For the text-containing cell, return its midpoint in [x, y] coordinate format. 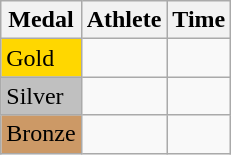
Silver [41, 96]
Gold [41, 58]
Medal [41, 20]
Time [199, 20]
Athlete [124, 20]
Bronze [41, 134]
